Find where the given text appears and provide that cell's center as (x, y) coordinate. 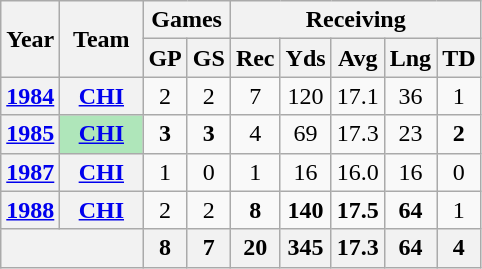
Yds (306, 58)
20 (255, 248)
Games (186, 20)
16.0 (358, 172)
345 (306, 248)
1984 (30, 96)
23 (410, 134)
1987 (30, 172)
Lng (410, 58)
Year (30, 39)
1988 (30, 210)
17.5 (358, 210)
Avg (358, 58)
1985 (30, 134)
Receiving (356, 20)
140 (306, 210)
120 (306, 96)
TD (459, 58)
17.1 (358, 96)
GS (208, 58)
Team (102, 39)
69 (306, 134)
Rec (255, 58)
36 (410, 96)
GP (165, 58)
